From the cell containing the given text, extract its center point as (x, y) coordinate. 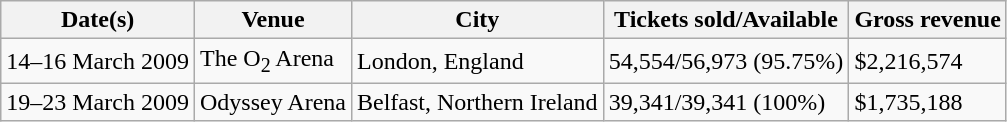
Venue (272, 20)
Belfast, Northern Ireland (477, 102)
39,341/39,341 (100%) (726, 102)
The O2 Arena (272, 61)
54,554/56,973 (95.75%) (726, 61)
Odyssey Arena (272, 102)
14–16 March 2009 (98, 61)
City (477, 20)
Tickets sold/Available (726, 20)
London, England (477, 61)
$2,216,574 (928, 61)
$1,735,188 (928, 102)
19–23 March 2009 (98, 102)
Date(s) (98, 20)
Gross revenue (928, 20)
